Scan for the cell matching the given text and deliver its (X, Y) coordinate at center. 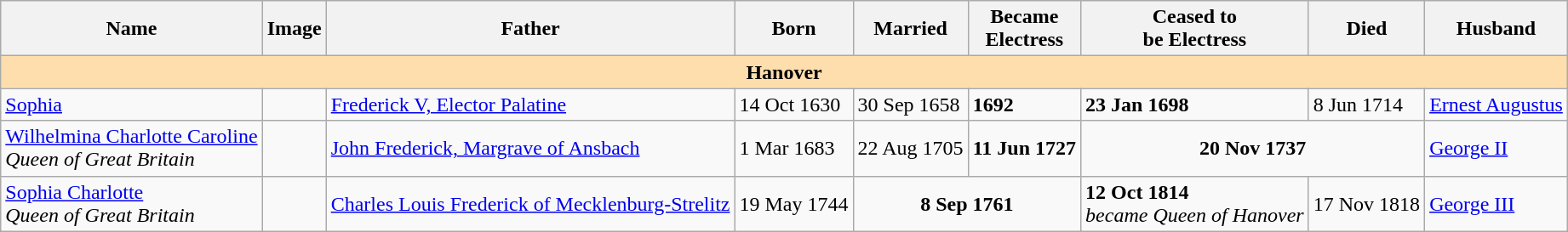
8 Sep 1761 (967, 204)
Died (1366, 29)
Father (530, 29)
17 Nov 1818 (1366, 204)
Frederick V, Elector Palatine (530, 105)
11 Jun 1727 (1024, 148)
Ceased tobe Electress (1195, 29)
Sophia (131, 105)
22 Aug 1705 (911, 148)
30 Sep 1658 (911, 105)
Image (295, 29)
Husband (1496, 29)
Name (131, 29)
Sophia CharlotteQueen of Great Britain (131, 204)
19 May 1744 (793, 204)
Married (911, 29)
John Frederick, Margrave of Ansbach (530, 148)
Born (793, 29)
1692 (1024, 105)
Wilhelmina Charlotte CarolineQueen of Great Britain (131, 148)
12 Oct 1814became Queen of Hanover (1195, 204)
BecameElectress (1024, 29)
Hanover (785, 72)
23 Jan 1698 (1195, 105)
George III (1496, 204)
1 Mar 1683 (793, 148)
8 Jun 1714 (1366, 105)
Charles Louis Frederick of Mecklenburg-Strelitz (530, 204)
George II (1496, 148)
20 Nov 1737 (1253, 148)
Ernest Augustus (1496, 105)
14 Oct 1630 (793, 105)
